From the cell containing the given text, extract its center point as [X, Y] coordinate. 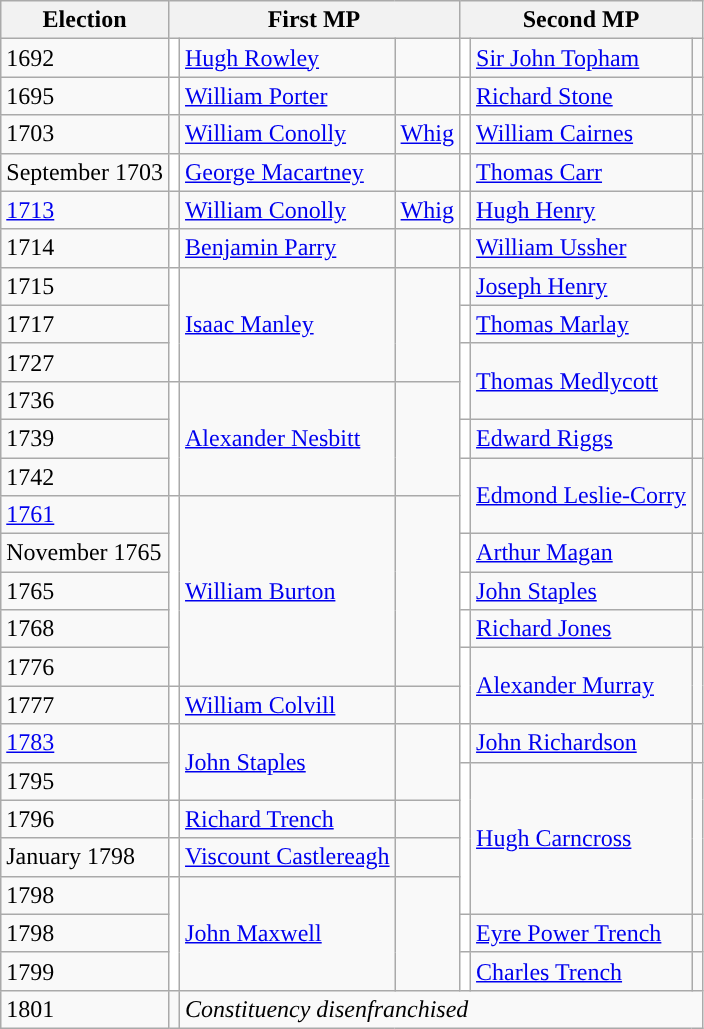
1739 [85, 438]
1777 [85, 705]
Thomas Marlay [582, 324]
John Richardson [582, 743]
1736 [85, 400]
Sir John Topham [582, 58]
1703 [85, 134]
1714 [85, 248]
William Colvill [288, 705]
Edward Riggs [582, 438]
1715 [85, 286]
1799 [85, 971]
1695 [85, 96]
1796 [85, 819]
Edmond Leslie-Corry [582, 496]
1783 [85, 743]
1761 [85, 515]
William Cairnes [582, 134]
Alexander Murray [582, 686]
November 1765 [85, 553]
1765 [85, 591]
1713 [85, 210]
William Ussher [582, 248]
Benjamin Parry [288, 248]
John Maxwell [288, 933]
1801 [85, 1009]
Eyre Power Trench [582, 933]
William Porter [288, 96]
1692 [85, 58]
Thomas Medlycott [582, 381]
Election [85, 20]
Richard Jones [582, 629]
September 1703 [85, 172]
Viscount Castlereagh [288, 857]
Constituency disenfranchised [442, 1009]
Second MP [580, 20]
Thomas Carr [582, 172]
1768 [85, 629]
1795 [85, 781]
1727 [85, 362]
First MP [314, 20]
Joseph Henry [582, 286]
1742 [85, 477]
Hugh Rowley [288, 58]
January 1798 [85, 857]
Richard Stone [582, 96]
Alexander Nesbitt [288, 438]
Richard Trench [288, 819]
Hugh Carncross [582, 838]
Isaac Manley [288, 324]
1776 [85, 667]
1717 [85, 324]
Arthur Magan [582, 553]
William Burton [288, 591]
Hugh Henry [582, 210]
George Macartney [288, 172]
Charles Trench [582, 971]
